Return [X, Y] of the center of cell containing provided text 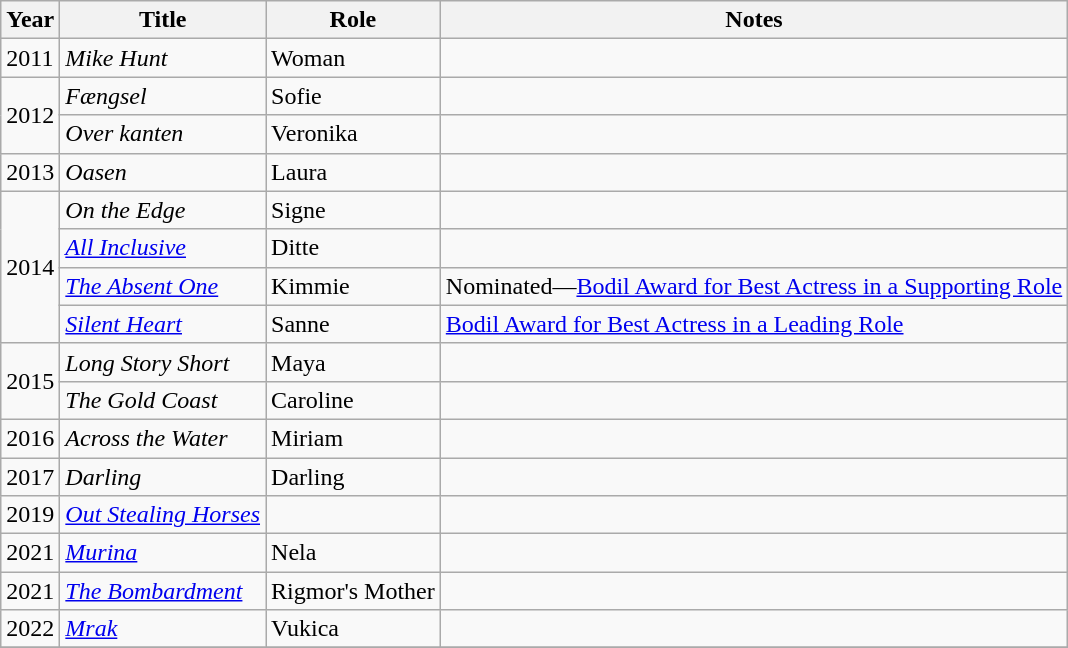
Murina [163, 553]
Woman [354, 58]
Maya [354, 362]
Sofie [354, 96]
Mrak [163, 629]
Bodil Award for Best Actress in a Leading Role [754, 324]
Caroline [354, 400]
2019 [30, 515]
Miriam [354, 438]
Rigmor's Mother [354, 591]
Across the Water [163, 438]
The Gold Coast [163, 400]
Nela [354, 553]
Notes [754, 20]
2016 [30, 438]
Ditte [354, 248]
Long Story Short [163, 362]
The Bombardment [163, 591]
2017 [30, 477]
On the Edge [163, 210]
Kimmie [354, 286]
Mike Hunt [163, 58]
Veronika [354, 134]
2011 [30, 58]
Nominated—Bodil Award for Best Actress in a Supporting Role [754, 286]
The Absent One [163, 286]
Role [354, 20]
Oasen [163, 172]
Signe [354, 210]
2015 [30, 381]
2012 [30, 115]
Vukica [354, 629]
All Inclusive [163, 248]
2022 [30, 629]
2013 [30, 172]
Year [30, 20]
Sanne [354, 324]
Over kanten [163, 134]
Laura [354, 172]
2014 [30, 267]
Title [163, 20]
Silent Heart [163, 324]
Fængsel [163, 96]
Out Stealing Horses [163, 515]
